Find where the given text appears and provide that cell's center as [x, y] coordinate. 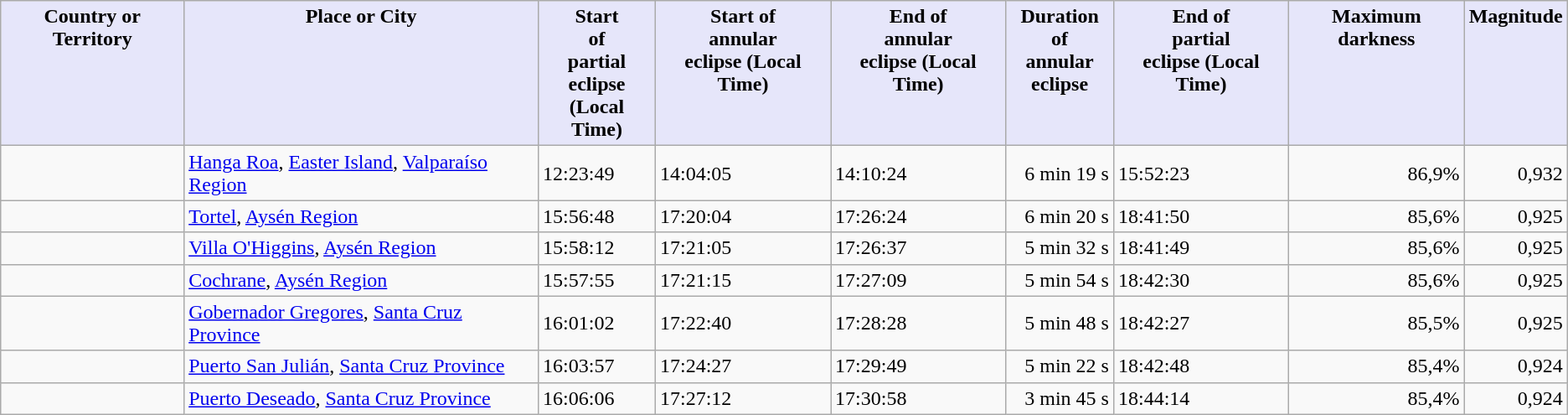
14:10:24 [918, 173]
Place or City [362, 74]
End ofpartialeclipse (Local Time) [1201, 74]
17:27:09 [918, 280]
3 min 45 s [1060, 398]
12:23:49 [597, 173]
17:24:27 [742, 366]
5 min 22 s [1060, 366]
Cochrane, Aysén Region [362, 280]
Startofpartialeclipse(Local Time) [597, 74]
15:52:23 [1201, 173]
17:26:37 [918, 248]
15:57:55 [597, 280]
Villa O'Higgins, Aysén Region [362, 248]
Puerto San Julián, Santa Cruz Province [362, 366]
Duration ofannulareclipse [1060, 74]
18:42:48 [1201, 366]
17:28:28 [918, 324]
18:44:14 [1201, 398]
17:22:40 [742, 324]
17:27:12 [742, 398]
18:42:30 [1201, 280]
16:06:06 [597, 398]
17:26:24 [918, 216]
Gobernador Gregores, Santa Cruz Province [362, 324]
5 min 54 s [1060, 280]
5 min 32 s [1060, 248]
0,932 [1516, 173]
16:03:57 [597, 366]
18:41:49 [1201, 248]
17:21:15 [742, 280]
18:42:27 [1201, 324]
6 min 20 s [1060, 216]
17:20:04 [742, 216]
6 min 19 s [1060, 173]
17:30:58 [918, 398]
17:21:05 [742, 248]
End ofannulareclipse (Local Time) [918, 74]
Country or Territory [92, 74]
15:58:12 [597, 248]
Magnitude [1516, 74]
5 min 48 s [1060, 324]
17:29:49 [918, 366]
86,9% [1377, 173]
18:41:50 [1201, 216]
Start ofannulareclipse (Local Time) [742, 74]
14:04:05 [742, 173]
Tortel, Aysén Region [362, 216]
Hanga Roa, Easter Island, Valparaíso Region [362, 173]
Maximum darkness [1377, 74]
85,5% [1377, 324]
15:56:48 [597, 216]
Puerto Deseado, Santa Cruz Province [362, 398]
16:01:02 [597, 324]
